Provide the [X, Y] coordinate of the cell's center where the given text is located.  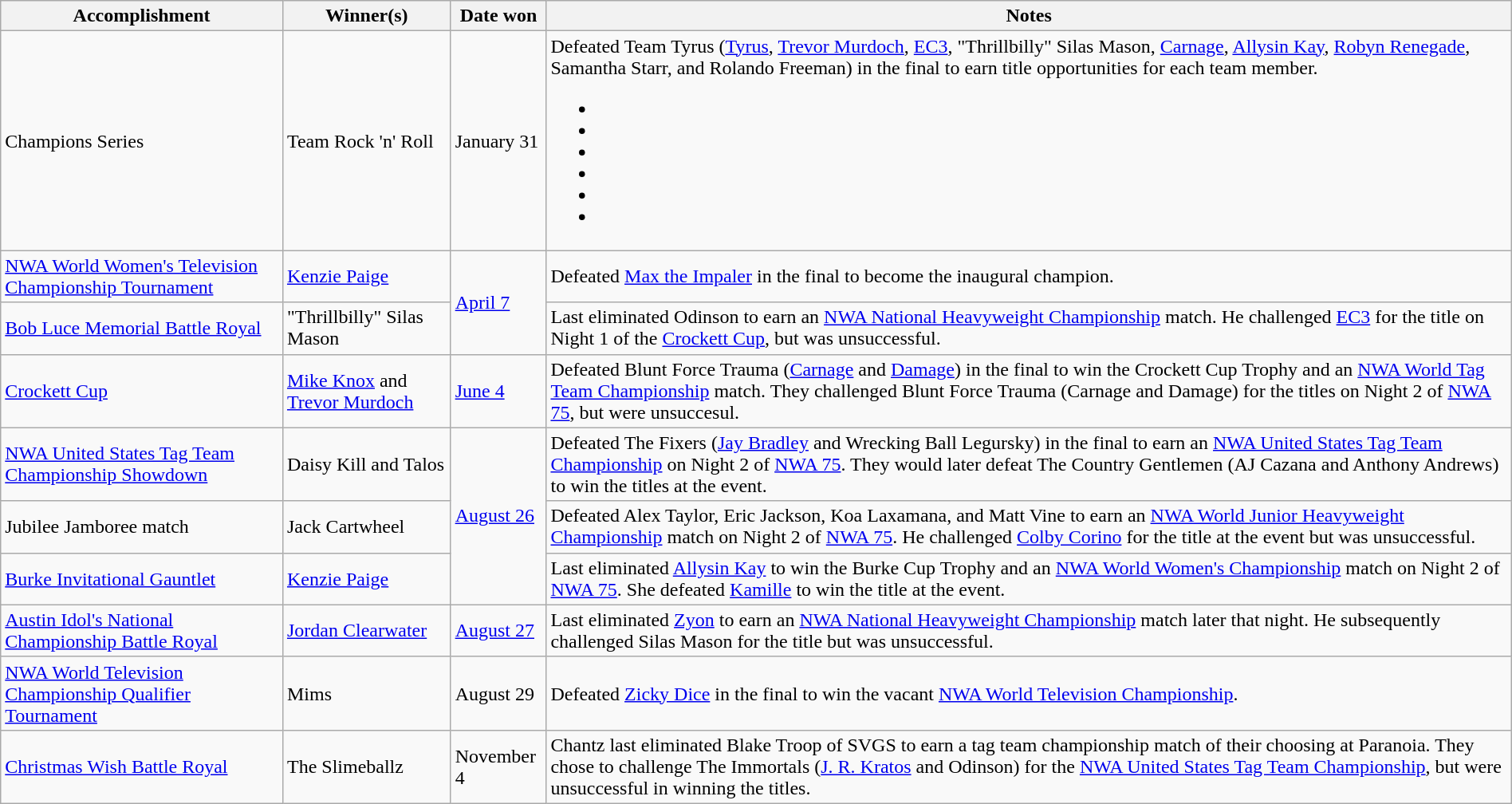
Burke Invitational Gauntlet [142, 579]
The Slimeballz [367, 767]
Date won [498, 16]
Jubilee Jamboree match [142, 526]
Jack Cartwheel [367, 526]
"Thrillbilly" Silas Mason [367, 329]
August 27 [498, 630]
Christmas Wish Battle Royal [142, 767]
August 26 [498, 516]
NWA World Women's Television Championship Tournament [142, 276]
Notes [1029, 16]
Champions Series [142, 140]
Bob Luce Memorial Battle Royal [142, 329]
November 4 [498, 767]
Crockett Cup [142, 391]
Defeated Zicky Dice in the final to win the vacant NWA World Television Championship. [1029, 693]
Defeated Max the Impaler in the final to become the inaugural champion. [1029, 276]
Mike Knox and Trevor Murdoch [367, 391]
August 29 [498, 693]
Daisy Kill and Talos [367, 464]
Team Rock 'n' Roll [367, 140]
Accomplishment [142, 16]
Jordan Clearwater [367, 630]
NWA United States Tag Team Championship Showdown [142, 464]
Winner(s) [367, 16]
Mims [367, 693]
April 7 [498, 302]
NWA World Television Championship Qualifier Tournament [142, 693]
June 4 [498, 391]
Austin Idol's National Championship Battle Royal [142, 630]
January 31 [498, 140]
